Provide the [x, y] coordinate of the cell's center where the given text is located.  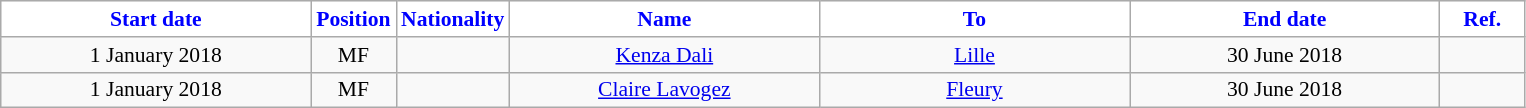
Ref. [1482, 19]
Kenza Dali [664, 55]
Position [354, 19]
Nationality [452, 19]
Lille [974, 55]
Start date [156, 19]
To [974, 19]
Claire Lavogez [664, 90]
End date [1285, 19]
Fleury [974, 90]
Name [664, 19]
